Extract the (X, Y) coordinate from the center of the cell holding the provided text.  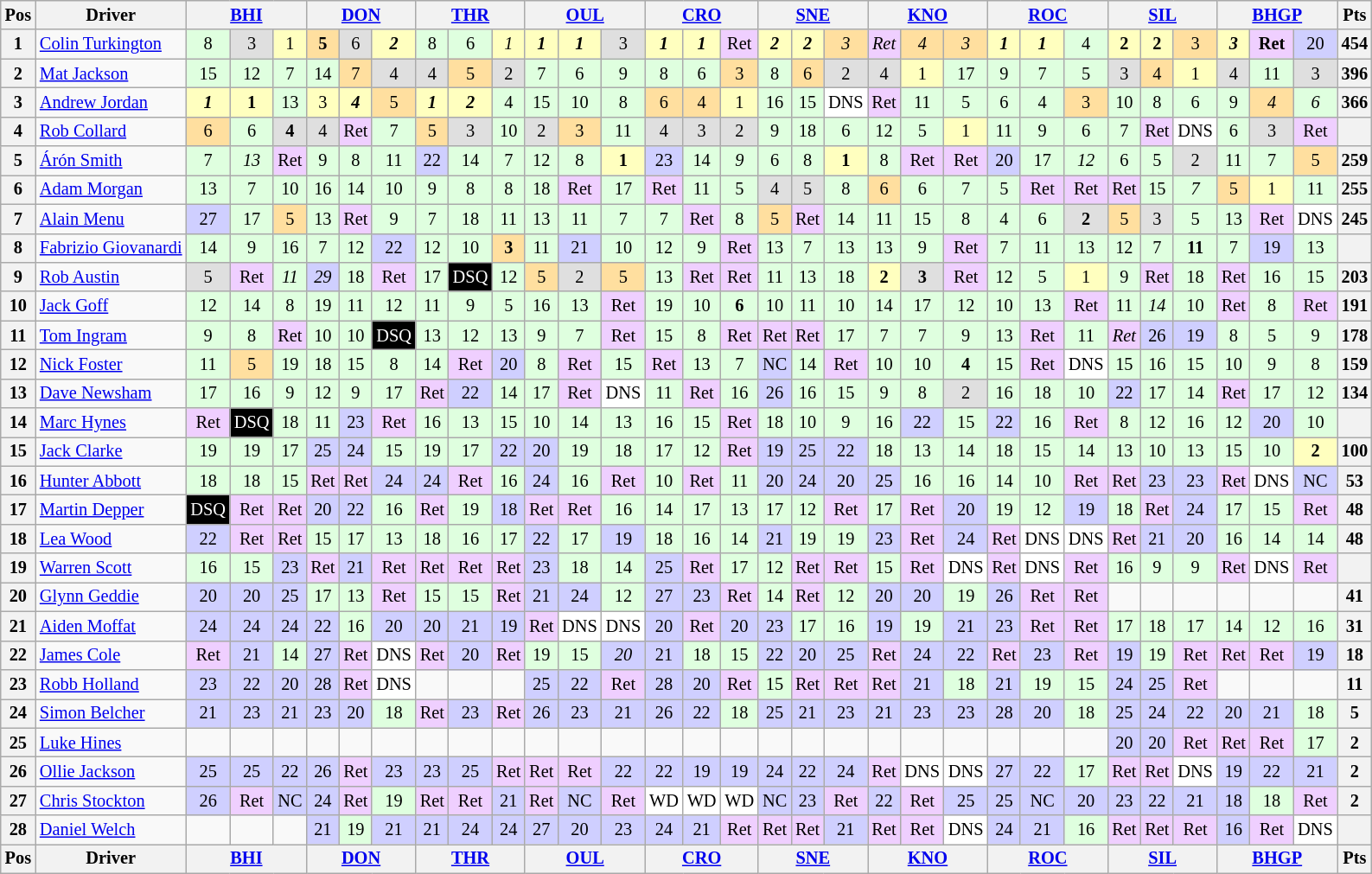
259 (1355, 161)
245 (1355, 219)
Marc Hynes (111, 423)
Rob Austin (111, 277)
Chris Stockton (111, 801)
159 (1355, 364)
454 (1355, 44)
Robb Holland (111, 684)
31 (1355, 626)
29 (322, 277)
Andrew Jordan (111, 102)
Ollie Jackson (111, 771)
Luke Hines (111, 743)
Jack Clarke (111, 451)
Aiden Moffat (111, 626)
Tom Ingram (111, 335)
James Cole (111, 655)
Lea Wood (111, 539)
Warren Scott (111, 568)
100 (1355, 451)
41 (1355, 596)
Glynn Geddie (111, 596)
366 (1355, 102)
Colin Turkington (111, 44)
Alain Menu (111, 219)
255 (1355, 189)
Fabrizio Giovanardi (111, 248)
Mat Jackson (111, 73)
Martin Depper (111, 509)
53 (1355, 481)
Dave Newsham (111, 393)
134 (1355, 393)
Simon Belcher (111, 713)
Hunter Abbott (111, 481)
Daniel Welch (111, 830)
203 (1355, 277)
Rob Collard (111, 131)
396 (1355, 73)
178 (1355, 335)
Adam Morgan (111, 189)
Nick Foster (111, 364)
191 (1355, 306)
Árón Smith (111, 161)
Jack Goff (111, 306)
